Identify which cell holds the provided text, then report its (x, y) central coordinate. 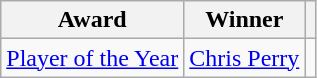
Player of the Year (92, 58)
Chris Perry (244, 58)
Award (92, 20)
Winner (244, 20)
